Pinpoint the cell where the given text exists, returning its [x, y] midpoint coordinate. 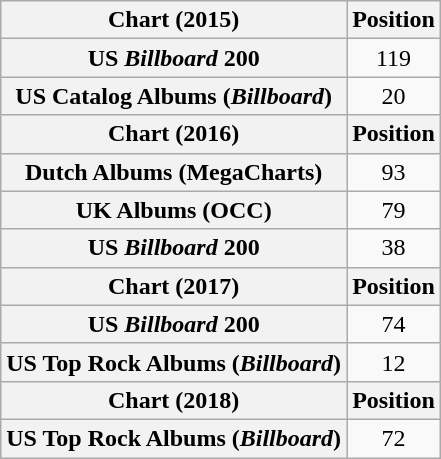
Chart (2016) [174, 134]
119 [394, 58]
12 [394, 362]
93 [394, 172]
38 [394, 248]
Chart (2015) [174, 20]
20 [394, 96]
UK Albums (OCC) [174, 210]
US Catalog Albums (Billboard) [174, 96]
72 [394, 438]
79 [394, 210]
Chart (2017) [174, 286]
74 [394, 324]
Chart (2018) [174, 400]
Dutch Albums (MegaCharts) [174, 172]
